Search for the cell housing the specified text and yield its (x, y) center coordinate. 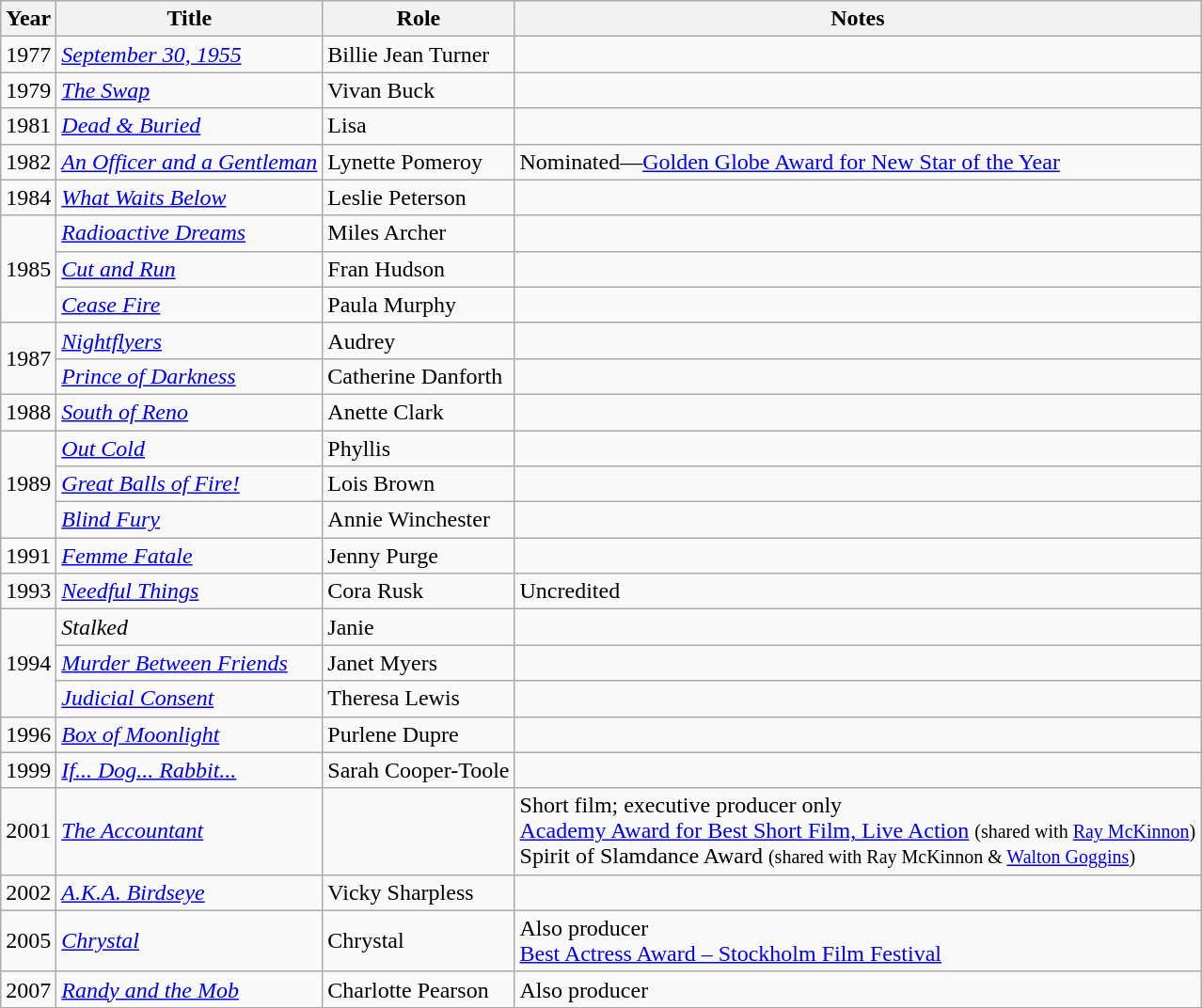
1996 (28, 734)
Audrey (419, 340)
An Officer and a Gentleman (190, 162)
Uncredited (858, 591)
Sarah Cooper-Toole (419, 770)
1988 (28, 412)
Randy and the Mob (190, 989)
1993 (28, 591)
Lynette Pomeroy (419, 162)
1981 (28, 126)
Stalked (190, 627)
Title (190, 19)
The Accountant (190, 831)
Janie (419, 627)
Fran Hudson (419, 269)
Billie Jean Turner (419, 55)
2005 (28, 940)
Radioactive Dreams (190, 233)
1999 (28, 770)
Needful Things (190, 591)
Nightflyers (190, 340)
1977 (28, 55)
Vicky Sharpless (419, 892)
Murder Between Friends (190, 663)
South of Reno (190, 412)
Blind Fury (190, 520)
Out Cold (190, 449)
Janet Myers (419, 663)
If... Dog... Rabbit... (190, 770)
Theresa Lewis (419, 699)
1991 (28, 556)
Dead & Buried (190, 126)
Femme Fatale (190, 556)
2001 (28, 831)
Phyllis (419, 449)
Cora Rusk (419, 591)
1989 (28, 484)
Catherine Danforth (419, 376)
Also producerBest Actress Award – Stockholm Film Festival (858, 940)
Year (28, 19)
What Waits Below (190, 197)
Vivan Buck (419, 90)
Great Balls of Fire! (190, 484)
2002 (28, 892)
A.K.A. Birdseye (190, 892)
Paula Murphy (419, 305)
Charlotte Pearson (419, 989)
Lisa (419, 126)
1982 (28, 162)
2007 (28, 989)
Cut and Run (190, 269)
Annie Winchester (419, 520)
Judicial Consent (190, 699)
1979 (28, 90)
Anette Clark (419, 412)
Jenny Purge (419, 556)
1984 (28, 197)
Box of Moonlight (190, 734)
Cease Fire (190, 305)
Leslie Peterson (419, 197)
Also producer (858, 989)
Nominated—Golden Globe Award for New Star of the Year (858, 162)
Prince of Darkness (190, 376)
Purlene Dupre (419, 734)
Notes (858, 19)
The Swap (190, 90)
1985 (28, 269)
September 30, 1955 (190, 55)
Miles Archer (419, 233)
1994 (28, 663)
Role (419, 19)
Lois Brown (419, 484)
1987 (28, 358)
